Scan for the cell matching the given text and deliver its [x, y] coordinate at center. 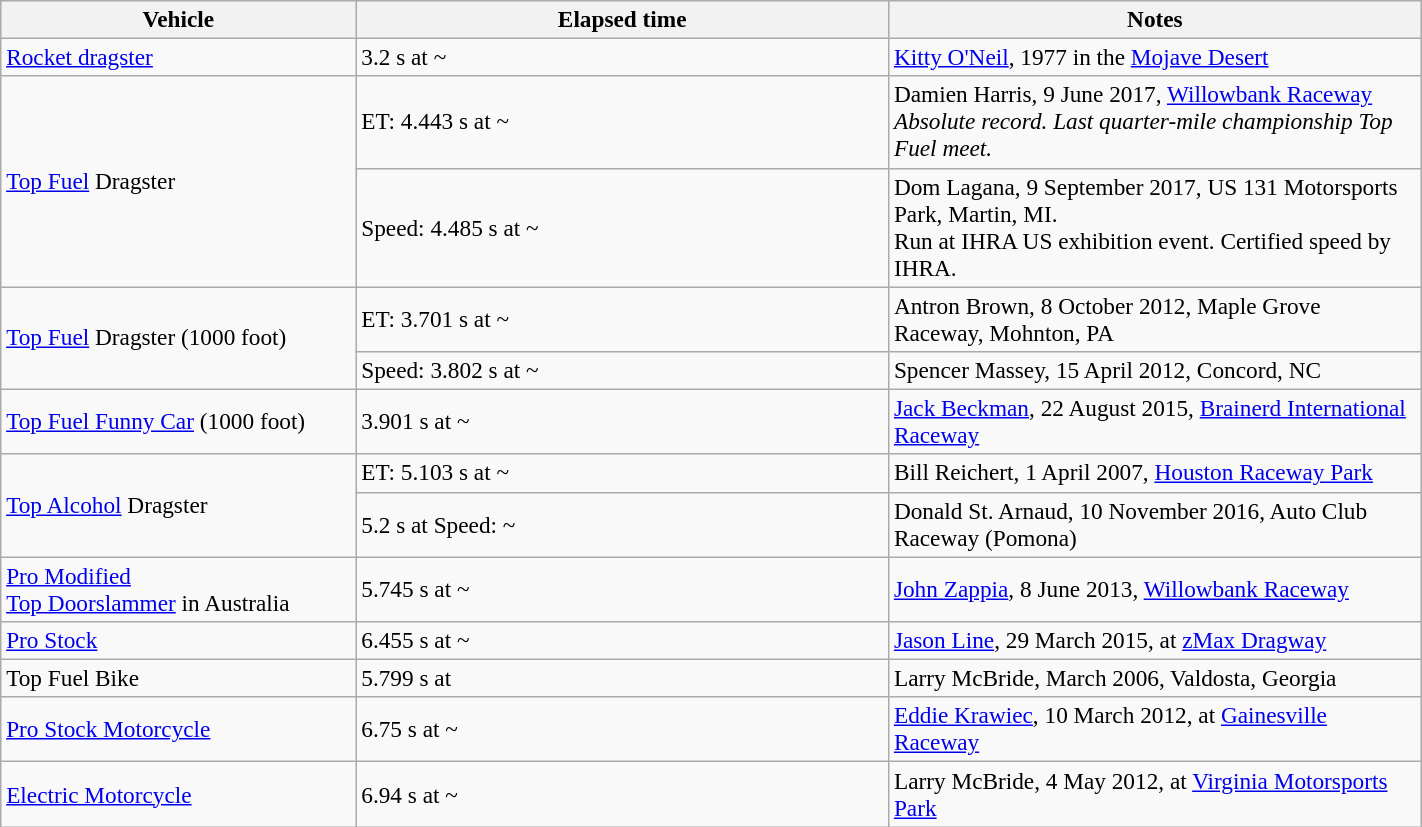
Speed: 4.485 s at ~ [622, 228]
Damien Harris, 9 June 2017, Willowbank Raceway Absolute record. Last quarter-mile championship Top Fuel meet. [1156, 122]
Pro Stock Motorcycle [178, 730]
3.901 s at ~ [622, 422]
6.94 s at ~ [622, 794]
Speed: 3.802 s at ~ [622, 370]
6.75 s at ~ [622, 730]
3.2 s at ~ [622, 57]
Top Fuel Dragster [178, 182]
Vehicle [178, 19]
Antron Brown, 8 October 2012, Maple Grove Raceway, Mohnton, PA [1156, 318]
Eddie Krawiec, 10 March 2012, at Gainesville Raceway [1156, 730]
Larry McBride, 4 May 2012, at Virginia Motorsports Park [1156, 794]
Top Fuel Funny Car (1000 foot) [178, 422]
Kitty O'Neil, 1977 in the Mojave Desert [1156, 57]
Jack Beckman, 22 August 2015, Brainerd International Raceway [1156, 422]
Dom Lagana, 9 September 2017, US 131 Motorsports Park, Martin, MI. Run at IHRA US exhibition event. Certified speed by IHRA. [1156, 228]
Pro ModifiedTop Doorslammer in Australia [178, 588]
Spencer Massey, 15 April 2012, Concord, NC [1156, 370]
5.2 s at Speed: ~ [622, 524]
Pro Stock [178, 640]
ET: 4.443 s at ~ [622, 122]
John Zappia, 8 June 2013, Willowbank Raceway [1156, 588]
Donald St. Arnaud, 10 November 2016, Auto Club Raceway (Pomona) [1156, 524]
Bill Reichert, 1 April 2007, Houston Raceway Park [1156, 473]
6.455 s at ~ [622, 640]
5.745 s at ~ [622, 588]
Electric Motorcycle [178, 794]
Larry McBride, March 2006, Valdosta, Georgia [1156, 678]
ET: 5.103 s at ~ [622, 473]
Jason Line, 29 March 2015, at zMax Dragway [1156, 640]
Notes [1156, 19]
Top Fuel Bike [178, 678]
Top Fuel Dragster (1000 foot) [178, 338]
Top Alcohol Dragster [178, 506]
Elapsed time [622, 19]
Rocket dragster [178, 57]
5.799 s at [622, 678]
ET: 3.701 s at ~ [622, 318]
